Provide the [X, Y] coordinate of the cell's center where the given text is located.  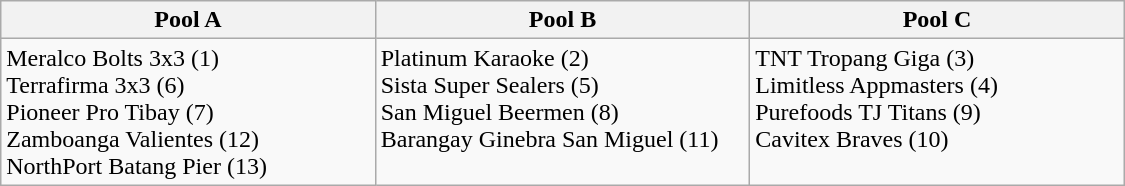
Pool B [562, 20]
Pool C [938, 20]
Platinum Karaoke (2) Sista Super Sealers (5) San Miguel Beermen (8) Barangay Ginebra San Miguel (11) [562, 112]
TNT Tropang Giga (3) Limitless Appmasters (4) Purefoods TJ Titans (9) Cavitex Braves (10) [938, 112]
Meralco Bolts 3x3 (1) Terrafirma 3x3 (6) Pioneer Pro Tibay (7) Zamboanga Valientes (12) NorthPort Batang Pier (13) [188, 112]
Pool A [188, 20]
